From the cell containing the given text, extract its center point as [x, y] coordinate. 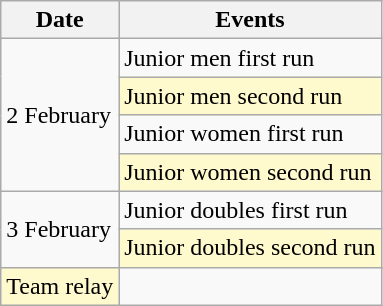
Team relay [60, 286]
3 February [60, 229]
Junior doubles second run [250, 248]
Junior men first run [250, 58]
Junior men second run [250, 96]
Junior doubles first run [250, 210]
Date [60, 20]
Events [250, 20]
Junior women first run [250, 134]
2 February [60, 115]
Junior women second run [250, 172]
